Output the (X, Y) coordinate of the center of the cell containing the given text.  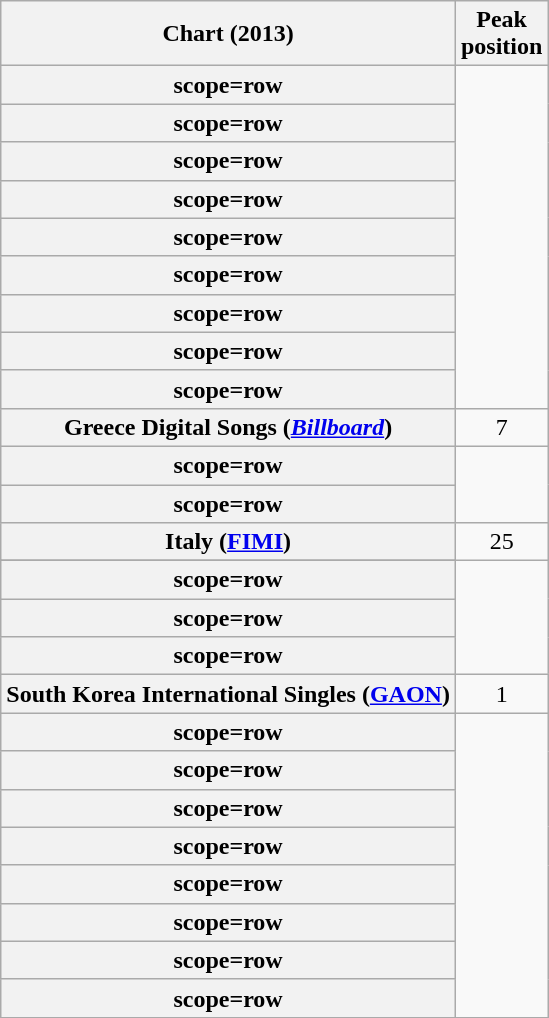
South Korea International Singles (GAON) (228, 694)
7 (501, 427)
25 (501, 542)
1 (501, 694)
Italy (FIMI) (228, 542)
Peakposition (501, 34)
Chart (2013) (228, 34)
Greece Digital Songs (Billboard) (228, 427)
